Extract the [x, y] coordinate from the center of the cell holding the provided text.  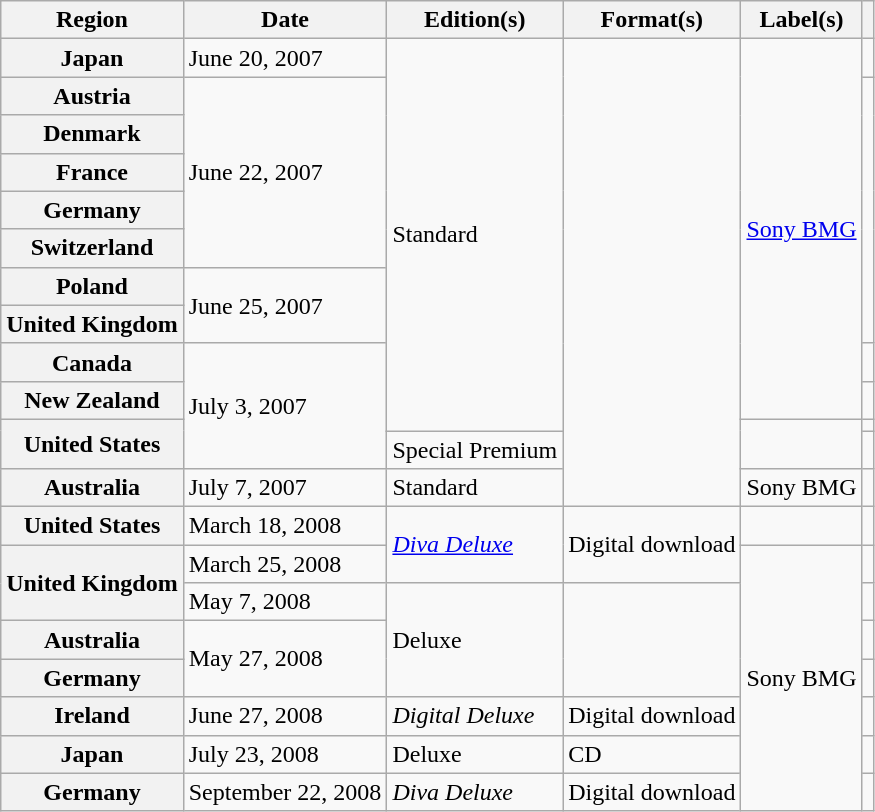
Digital Deluxe [475, 716]
July 23, 2008 [285, 754]
May 27, 2008 [285, 659]
New Zealand [92, 400]
July 3, 2007 [285, 406]
July 7, 2007 [285, 488]
June 27, 2008 [285, 716]
September 22, 2008 [285, 792]
March 25, 2008 [285, 564]
Poland [92, 286]
Label(s) [802, 20]
Special Premium [475, 449]
Canada [92, 362]
Region [92, 20]
June 20, 2007 [285, 58]
Format(s) [652, 20]
Denmark [92, 134]
Switzerland [92, 248]
Date [285, 20]
June 25, 2007 [285, 305]
Edition(s) [475, 20]
Ireland [92, 716]
France [92, 172]
Austria [92, 96]
May 7, 2008 [285, 602]
CD [652, 754]
June 22, 2007 [285, 172]
March 18, 2008 [285, 526]
